Pinpoint the cell where the given text exists, returning its [x, y] midpoint coordinate. 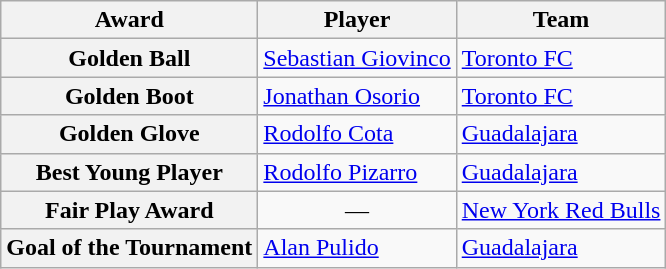
Golden Ball [130, 58]
Alan Pulido [357, 248]
Goal of the Tournament [130, 248]
Rodolfo Pizarro [357, 172]
Rodolfo Cota [357, 134]
Fair Play Award [130, 210]
Player [357, 20]
Golden Glove [130, 134]
Jonathan Osorio [357, 96]
— [357, 210]
Sebastian Giovinco [357, 58]
Golden Boot [130, 96]
New York Red Bulls [561, 210]
Team [561, 20]
Best Young Player [130, 172]
Award [130, 20]
